Find where the given text appears and provide that cell's center as [X, Y] coordinate. 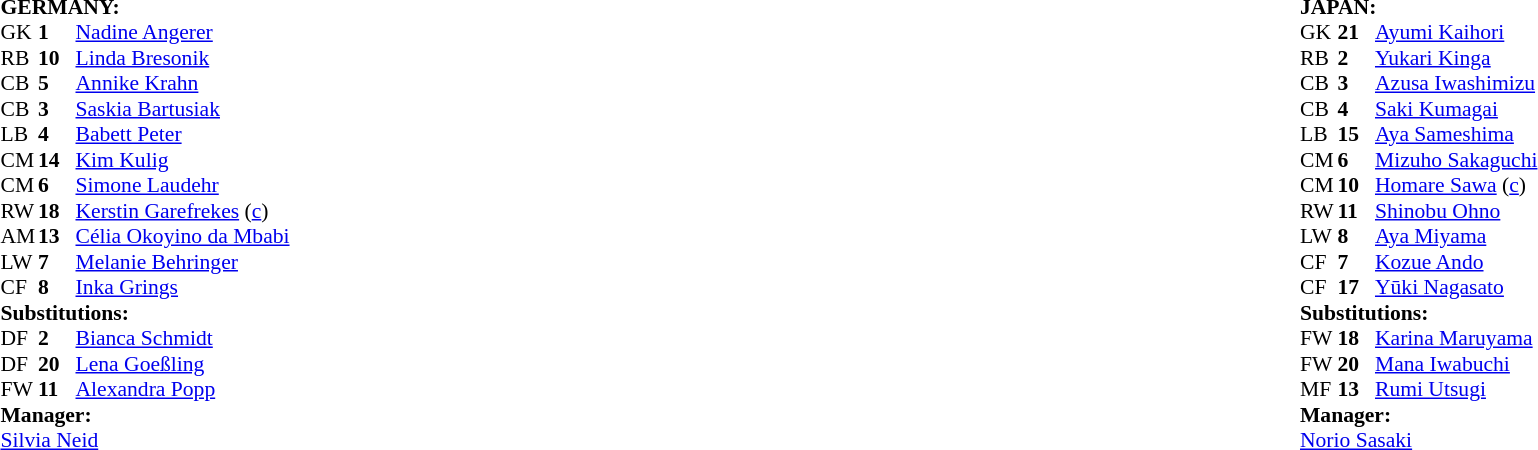
5 [57, 83]
Kim Kulig [183, 160]
Babett Peter [183, 135]
Azusa Iwashimizu [1456, 83]
Célia Okoyino da Mbabi [183, 237]
Rumi Utsugi [1456, 389]
Simone Laudehr [183, 185]
Saki Kumagai [1456, 109]
1 [57, 33]
Linda Bresonik [183, 58]
Shinobu Ohno [1456, 211]
Karina Maruyama [1456, 339]
Aya Sameshima [1456, 135]
MF [1319, 389]
Nadine Angerer [183, 33]
Alexandra Popp [183, 389]
Kerstin Garefrekes (c) [183, 211]
Annike Krahn [183, 83]
Lena Goeßling [183, 364]
Aya Miyama [1456, 237]
AM [19, 237]
21 [1356, 33]
15 [1356, 135]
Yūki Nagasato [1456, 287]
17 [1356, 287]
Mizuho Sakaguchi [1456, 160]
14 [57, 160]
Inka Grings [183, 287]
Homare Sawa (c) [1456, 185]
Mana Iwabuchi [1456, 364]
Yukari Kinga [1456, 58]
Melanie Behringer [183, 262]
Saskia Bartusiak [183, 109]
Ayumi Kaihori [1456, 33]
Bianca Schmidt [183, 339]
Kozue Ando [1456, 262]
